Search for the cell housing the specified text and yield its [x, y] center coordinate. 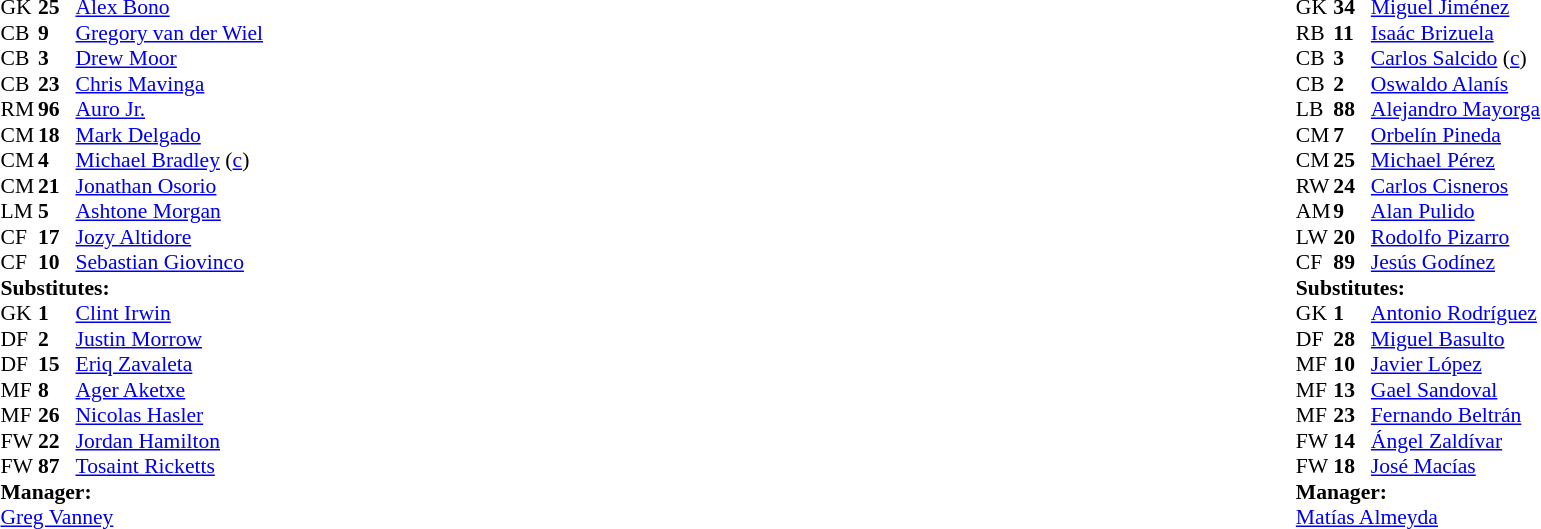
25 [1352, 161]
Antonio Rodríguez [1456, 313]
24 [1352, 186]
Justin Morrow [170, 339]
96 [57, 109]
Ashtone Morgan [170, 211]
Miguel Basulto [1456, 339]
Carlos Cisneros [1456, 186]
22 [57, 441]
Auro Jr. [170, 109]
8 [57, 390]
Gael Sandoval [1456, 390]
Chris Mavinga [170, 84]
Drew Moor [170, 59]
28 [1352, 339]
26 [57, 415]
89 [1352, 263]
Alan Pulido [1456, 211]
Gregory van der Wiel [170, 33]
13 [1352, 390]
Michael Bradley (c) [170, 161]
Rodolfo Pizarro [1456, 237]
Jonathan Osorio [170, 186]
José Macías [1456, 467]
RM [19, 109]
11 [1352, 33]
15 [57, 365]
17 [57, 237]
Jesús Godínez [1456, 263]
Isaác Brizuela [1456, 33]
Clint Irwin [170, 313]
Javier López [1456, 365]
Oswaldo Alanís [1456, 84]
Fernando Beltrán [1456, 415]
Jordan Hamilton [170, 441]
Alejandro Mayorga [1456, 109]
Tosaint Ricketts [170, 467]
LW [1315, 237]
Mark Delgado [170, 135]
21 [57, 186]
88 [1352, 109]
Nicolas Hasler [170, 415]
Jozy Altidore [170, 237]
4 [57, 161]
14 [1352, 441]
RB [1315, 33]
5 [57, 211]
Ángel Zaldívar [1456, 441]
LB [1315, 109]
7 [1352, 135]
Carlos Salcido (c) [1456, 59]
Eriq Zavaleta [170, 365]
AM [1315, 211]
Ager Aketxe [170, 390]
87 [57, 467]
LM [19, 211]
RW [1315, 186]
Michael Pérez [1456, 161]
20 [1352, 237]
Sebastian Giovinco [170, 263]
Orbelín Pineda [1456, 135]
